Pinpoint the cell where the given text exists, returning its (X, Y) midpoint coordinate. 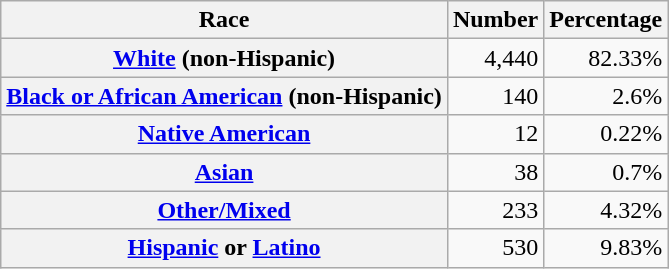
9.83% (606, 248)
530 (495, 248)
Hispanic or Latino (224, 248)
Race (224, 20)
82.33% (606, 58)
140 (495, 96)
4,440 (495, 58)
Percentage (606, 20)
233 (495, 210)
2.6% (606, 96)
38 (495, 172)
Native American (224, 134)
4.32% (606, 210)
0.7% (606, 172)
White (non-Hispanic) (224, 58)
0.22% (606, 134)
12 (495, 134)
Asian (224, 172)
Number (495, 20)
Other/Mixed (224, 210)
Black or African American (non-Hispanic) (224, 96)
